Identify which cell holds the provided text, then report its (X, Y) central coordinate. 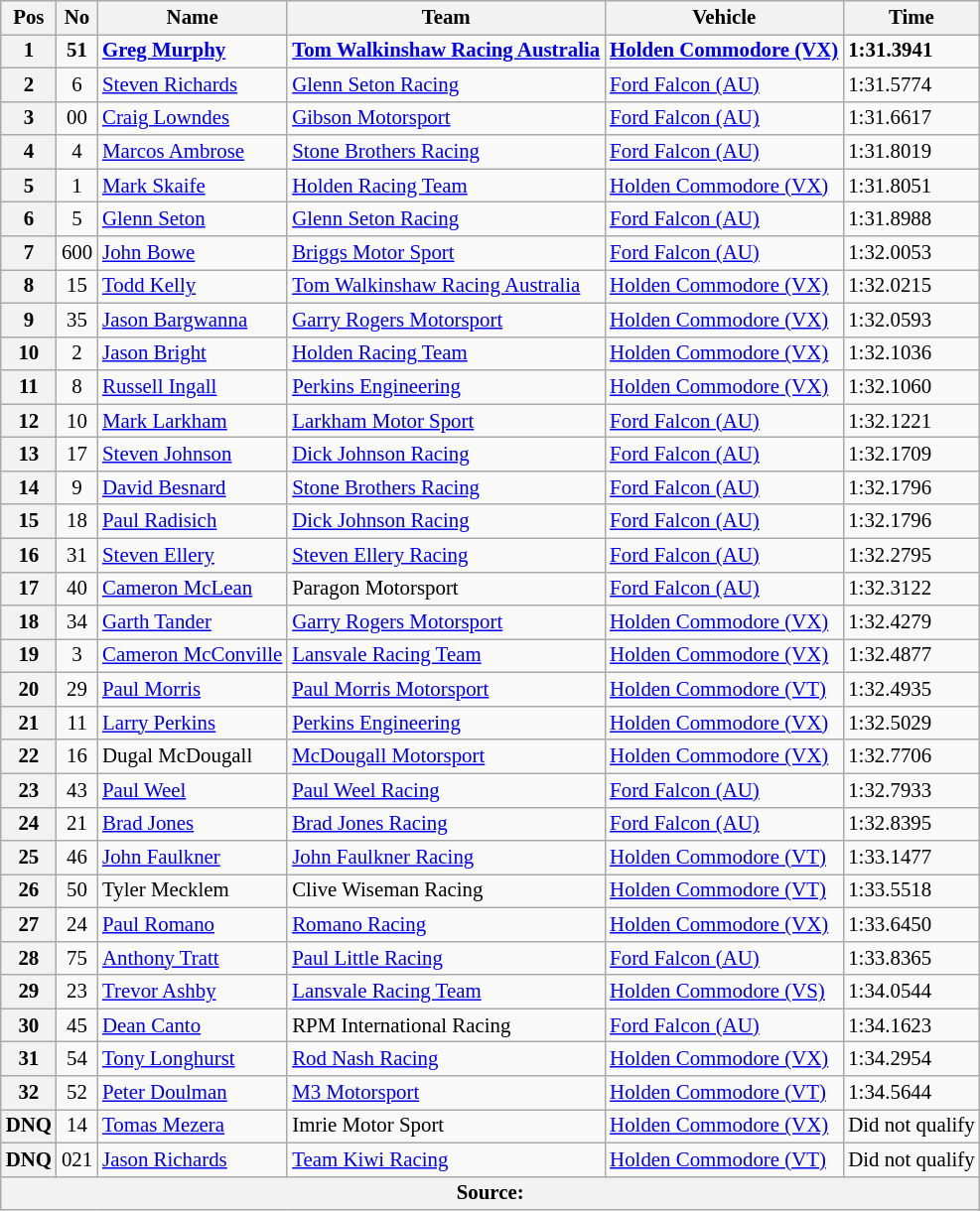
Jason Bargwanna (193, 320)
Paul Morris Motorsport (446, 690)
00 (77, 118)
Pos (29, 18)
1:32.1709 (911, 455)
John Faulkner (193, 858)
1:31.6617 (911, 118)
Paul Weel Racing (446, 790)
Paul Romano (193, 924)
Briggs Motor Sport (446, 253)
M3 Motorsport (446, 1093)
25 (29, 858)
43 (77, 790)
Name (193, 18)
Vehicle (724, 18)
50 (77, 891)
Gibson Motorsport (446, 118)
Brad Jones (193, 824)
Trevor Ashby (193, 992)
Steven Johnson (193, 455)
1:32.4279 (911, 622)
Tyler Mecklem (193, 891)
Steven Richards (193, 84)
1:31.5774 (911, 84)
1:33.5518 (911, 891)
Source: (490, 1193)
Team (446, 18)
Craig Lowndes (193, 118)
1:34.1623 (911, 1025)
021 (77, 1159)
Todd Kelly (193, 286)
22 (29, 756)
Paul Morris (193, 690)
46 (77, 858)
1:31.8988 (911, 219)
1:32.4935 (911, 690)
Clive Wiseman Racing (446, 891)
Peter Doulman (193, 1093)
19 (29, 656)
1:33.1477 (911, 858)
Romano Racing (446, 924)
32 (29, 1093)
13 (29, 455)
1:34.0544 (911, 992)
Rod Nash Racing (446, 1059)
Jason Richards (193, 1159)
Marcos Ambrose (193, 152)
7 (29, 253)
20 (29, 690)
Cameron McLean (193, 589)
45 (77, 1025)
1:34.2954 (911, 1059)
1:33.6450 (911, 924)
Time (911, 18)
26 (29, 891)
51 (77, 51)
600 (77, 253)
Holden Commodore (VS) (724, 992)
54 (77, 1059)
Steven Ellery Racing (446, 555)
52 (77, 1093)
Garth Tander (193, 622)
27 (29, 924)
Tomas Mezera (193, 1127)
1:32.3122 (911, 589)
Anthony Tratt (193, 958)
1:32.8395 (911, 824)
1:32.2795 (911, 555)
1:34.5644 (911, 1093)
1:32.4877 (911, 656)
28 (29, 958)
34 (77, 622)
Brad Jones Racing (446, 824)
12 (29, 421)
1:31.8051 (911, 186)
Dugal McDougall (193, 756)
No (77, 18)
1:33.8365 (911, 958)
Paul Weel (193, 790)
Larry Perkins (193, 723)
Team Kiwi Racing (446, 1159)
30 (29, 1025)
Jason Bright (193, 353)
1:32.0053 (911, 253)
Paul Radisich (193, 521)
1:31.8019 (911, 152)
Russell Ingall (193, 387)
1:32.5029 (911, 723)
Dean Canto (193, 1025)
Mark Larkham (193, 421)
Imrie Motor Sport (446, 1127)
Paragon Motorsport (446, 589)
Mark Skaife (193, 186)
John Faulkner Racing (446, 858)
1:32.1060 (911, 387)
John Bowe (193, 253)
Glenn Seton (193, 219)
Cameron McConville (193, 656)
Greg Murphy (193, 51)
Steven Ellery (193, 555)
RPM International Racing (446, 1025)
1:32.0593 (911, 320)
1:32.0215 (911, 286)
David Besnard (193, 487)
1:32.7933 (911, 790)
McDougall Motorsport (446, 756)
1:32.1221 (911, 421)
Paul Little Racing (446, 958)
75 (77, 958)
1:32.7706 (911, 756)
40 (77, 589)
1:32.1036 (911, 353)
Larkham Motor Sport (446, 421)
Tony Longhurst (193, 1059)
1:31.3941 (911, 51)
35 (77, 320)
